Search for the cell housing the specified text and yield its (X, Y) center coordinate. 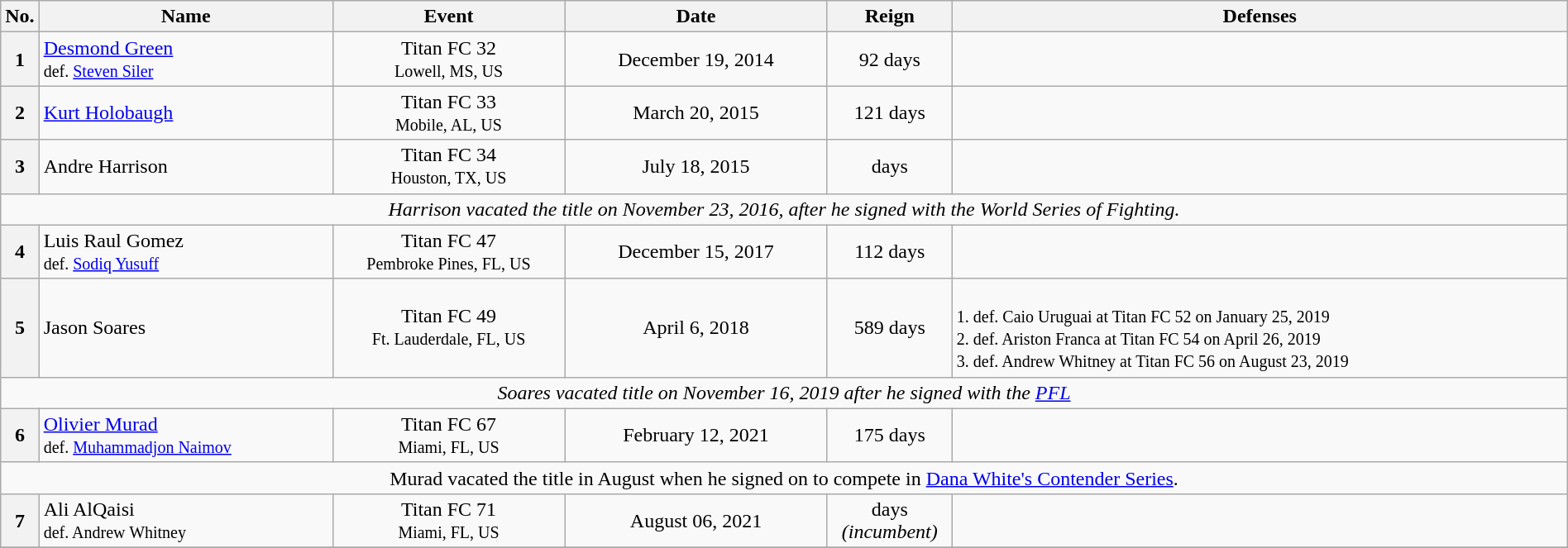
Titan FC 33 Mobile, AL, US (448, 112)
December 19, 2014 (696, 60)
Ali AlQaisi def. Andrew Whitney (185, 521)
December 15, 2017 (696, 251)
Andre Harrison (185, 167)
Soares vacated title on November 16, 2019 after he signed with the PFL (784, 393)
4 (20, 251)
Date (696, 17)
March 20, 2015 (696, 112)
Titan FC 32 Lowell, MS, US (448, 60)
Murad vacated the title in August when he signed on to compete in Dana White's Contender Series. (784, 478)
5 (20, 327)
days(incumbent) (890, 521)
Harrison vacated the title on November 23, 2016, after he signed with the World Series of Fighting. (784, 209)
3 (20, 167)
Name (185, 17)
175 days (890, 435)
Kurt Holobaugh (185, 112)
112 days (890, 251)
Desmond Green def. Steven Siler (185, 60)
days (890, 167)
1 (20, 60)
7 (20, 521)
No. (20, 17)
Jason Soares (185, 327)
Luis Raul Gomez def. Sodiq Yusuff (185, 251)
August 06, 2021 (696, 521)
April 6, 2018 (696, 327)
Reign (890, 17)
Event (448, 17)
Titan FC 34 Houston, TX, US (448, 167)
Titan FC 67 Miami, FL, US (448, 435)
121 days (890, 112)
Titan FC 49 Ft. Lauderdale, FL, US (448, 327)
Defenses (1260, 17)
589 days (890, 327)
Olivier Murad def. Muhammadjon Naimov (185, 435)
February 12, 2021 (696, 435)
July 18, 2015 (696, 167)
92 days (890, 60)
2 (20, 112)
Titan FC 47 Pembroke Pines, FL, US (448, 251)
Titan FC 71 Miami, FL, US (448, 521)
6 (20, 435)
